Locate the cell with the specified text and output its [x, y] center coordinate. 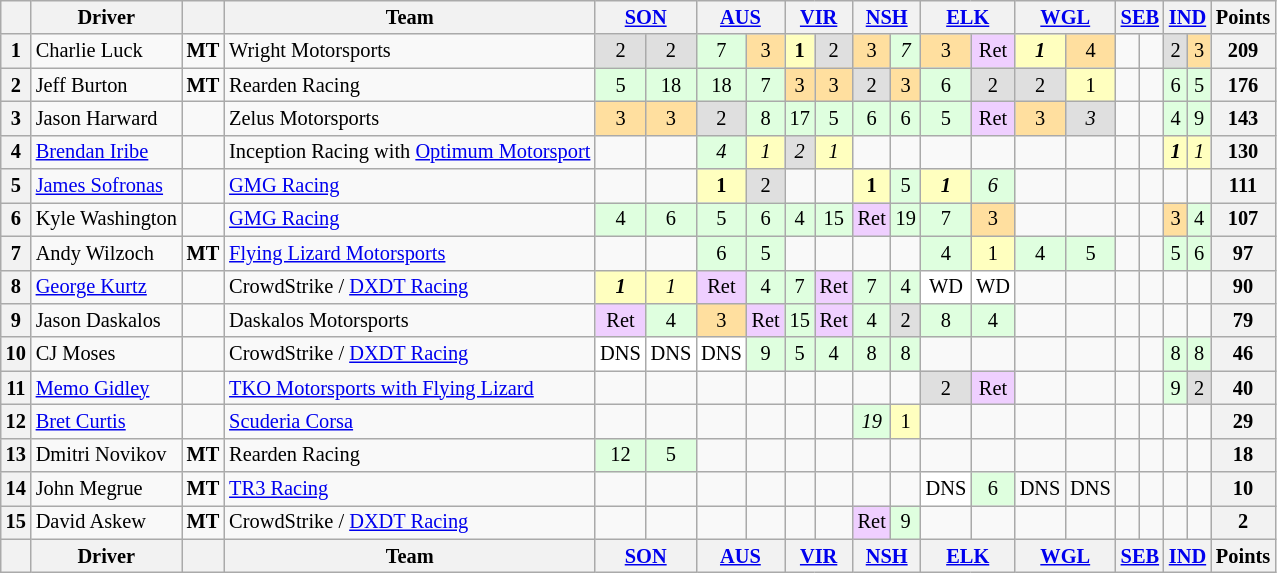
Zelus Motorsports [410, 118]
Jason Daskalos [106, 320]
TKO Motorsports with Flying Lizard [410, 388]
Brendan Iribe [106, 152]
79 [1243, 320]
46 [1243, 354]
13 [16, 455]
97 [1243, 253]
Flying Lizard Motorsports [410, 253]
Bret Curtis [106, 421]
176 [1243, 85]
Wright Motorsports [410, 51]
130 [1243, 152]
Jeff Burton [106, 85]
David Askew [106, 522]
Kyle Washington [106, 219]
Daskalos Motorsports [410, 320]
29 [1243, 421]
John Megrue [106, 489]
Memo Gidley [106, 388]
40 [1243, 388]
TR3 Racing [410, 489]
14 [16, 489]
Scuderia Corsa [410, 421]
11 [16, 388]
CJ Moses [106, 354]
Charlie Luck [106, 51]
Dmitri Novikov [106, 455]
George Kurtz [106, 287]
209 [1243, 51]
Andy Wilzoch [106, 253]
James Sofronas [106, 186]
107 [1243, 219]
90 [1243, 287]
143 [1243, 118]
111 [1243, 186]
17 [800, 118]
Jason Harward [106, 118]
Inception Racing with Optimum Motorsport [410, 152]
